Locate the cell with the specified text and output its (x, y) center coordinate. 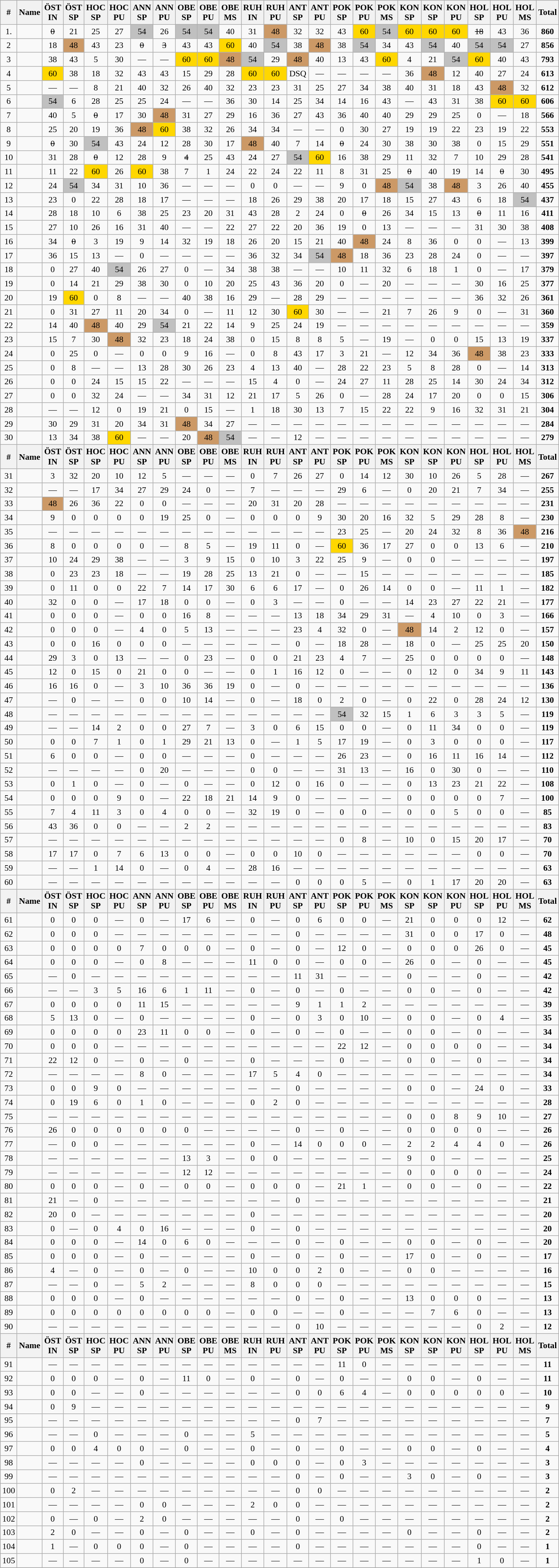
67 (9, 1004)
65 (9, 977)
313 (547, 368)
408 (547, 228)
77 (9, 1144)
91 (9, 1365)
72 (9, 1074)
197 (547, 560)
37 (9, 560)
793 (547, 60)
112 (547, 756)
612 (547, 88)
166 (547, 616)
231 (547, 504)
104 (9, 1547)
359 (547, 326)
86 (9, 1271)
455 (547, 186)
495 (547, 172)
105 (9, 1561)
150 (547, 644)
81 (9, 1201)
397 (547, 256)
50 (9, 742)
46 (9, 686)
57 (9, 840)
92 (9, 1379)
47 (9, 700)
56 (9, 826)
279 (547, 438)
87 (9, 1284)
76 (9, 1130)
216 (547, 532)
89 (9, 1313)
255 (547, 490)
437 (547, 200)
551 (547, 144)
210 (547, 546)
44 (9, 658)
157 (547, 630)
304 (547, 410)
130 (547, 700)
117 (547, 742)
68 (9, 1018)
78 (9, 1159)
143 (547, 672)
DSQ (298, 74)
566 (547, 116)
136 (547, 686)
399 (547, 242)
90 (9, 1327)
411 (547, 214)
95 (9, 1421)
97 (9, 1449)
182 (547, 588)
606 (547, 101)
360 (547, 312)
55 (9, 812)
52 (9, 770)
101 (9, 1505)
59 (9, 868)
84 (9, 1242)
93 (9, 1393)
79 (9, 1172)
53 (9, 784)
94 (9, 1407)
185 (547, 574)
337 (547, 340)
71 (9, 1060)
61 (9, 920)
99 (9, 1477)
379 (547, 270)
613 (547, 74)
856 (547, 46)
51 (9, 756)
58 (9, 854)
82 (9, 1214)
41 (9, 616)
377 (547, 284)
110 (547, 770)
103 (9, 1533)
108 (547, 784)
66 (9, 990)
361 (547, 298)
64 (9, 962)
88 (9, 1299)
80 (9, 1187)
267 (547, 476)
860 (547, 31)
96 (9, 1435)
1. (9, 31)
74 (9, 1102)
553 (547, 130)
75 (9, 1117)
312 (547, 382)
333 (547, 354)
98 (9, 1463)
102 (9, 1519)
230 (547, 518)
177 (547, 602)
69 (9, 1032)
306 (547, 396)
148 (547, 658)
284 (547, 424)
541 (547, 158)
73 (9, 1089)
49 (9, 728)
